For the text-containing cell, return its midpoint in [X, Y] coordinate format. 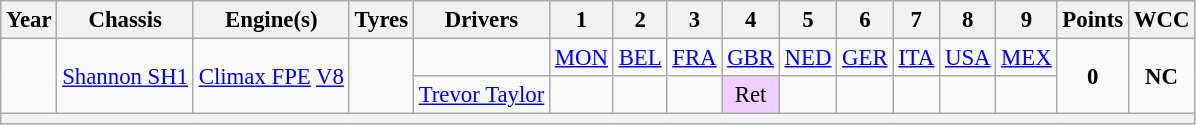
MON [582, 58]
MEX [1026, 58]
Points [1092, 20]
GER [865, 58]
WCC [1161, 20]
Year [29, 20]
Ret [750, 95]
9 [1026, 20]
5 [808, 20]
0 [1092, 76]
4 [750, 20]
Tyres [381, 20]
NED [808, 58]
Climax FPE V8 [271, 76]
Shannon SH1 [126, 76]
Engine(s) [271, 20]
NC [1161, 76]
GBR [750, 58]
BEL [640, 58]
1 [582, 20]
USA [968, 58]
3 [694, 20]
7 [916, 20]
Trevor Taylor [481, 95]
ITA [916, 58]
8 [968, 20]
FRA [694, 58]
Drivers [481, 20]
Chassis [126, 20]
2 [640, 20]
6 [865, 20]
